Capture the cell that displays the provided text and extract its [x, y] central coordinate. 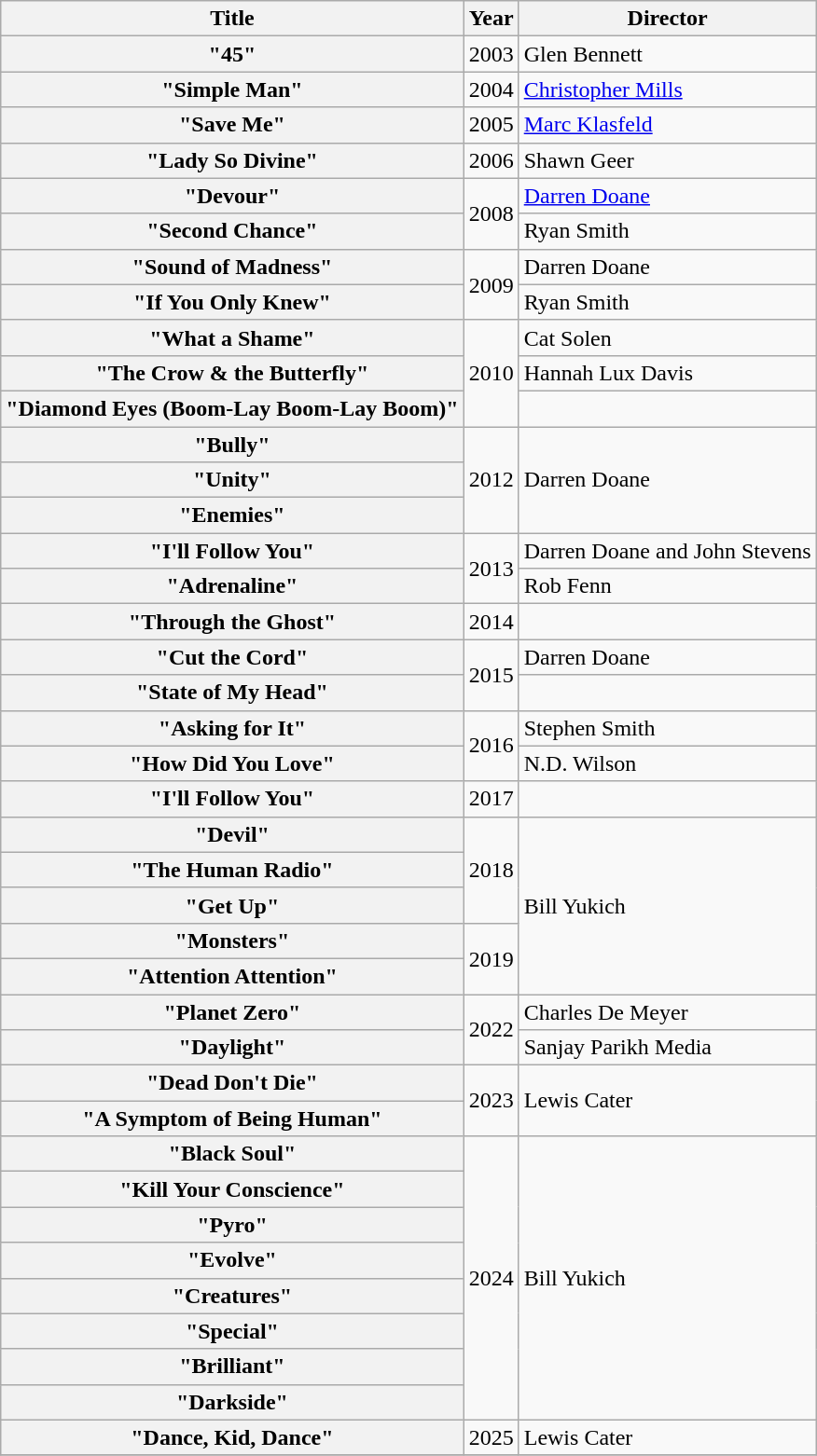
2006 [491, 160]
2005 [491, 125]
"State of My Head" [232, 693]
2023 [491, 1101]
"Darkside" [232, 1402]
Director [668, 19]
"Special" [232, 1331]
"How Did You Love" [232, 763]
"The Crow & the Butterfly" [232, 373]
"Dance, Kid, Dance" [232, 1437]
"Daylight" [232, 1048]
Rob Fenn [668, 586]
2015 [491, 675]
Glen Bennett [668, 54]
2009 [491, 284]
"Sound of Madness" [232, 267]
Charles De Meyer [668, 1011]
"Through the Ghost" [232, 622]
Year [491, 19]
Title [232, 19]
2017 [491, 799]
"Unity" [232, 480]
"A Symptom of Being Human" [232, 1119]
"Attention Attention" [232, 976]
"What a Shame" [232, 337]
"Simple Man" [232, 89]
Hannah Lux Davis [668, 373]
"Enemies" [232, 515]
"Evolve" [232, 1260]
"Asking for It" [232, 728]
Sanjay Parikh Media [668, 1048]
"Get Up" [232, 905]
2016 [491, 746]
"Kill Your Conscience" [232, 1189]
2022 [491, 1029]
"Brilliant" [232, 1367]
"Monsters" [232, 941]
2019 [491, 958]
Darren Doane and John Stevens [668, 551]
2003 [491, 54]
"Save Me" [232, 125]
Stephen Smith [668, 728]
"If You Only Knew" [232, 302]
2025 [491, 1437]
2018 [491, 870]
2024 [491, 1278]
"Devour" [232, 196]
"Creatures" [232, 1296]
"Cut the Cord" [232, 657]
"Devil" [232, 834]
2008 [491, 213]
"Dead Don't Die" [232, 1083]
"The Human Radio" [232, 870]
"Lady So Divine" [232, 160]
"Diamond Eyes (Boom-Lay Boom-Lay Boom)" [232, 408]
"Black Soul" [232, 1154]
"Planet Zero" [232, 1011]
Cat Solen [668, 337]
"45" [232, 54]
Christopher Mills [668, 89]
2012 [491, 480]
2010 [491, 373]
"Bully" [232, 445]
2014 [491, 622]
2004 [491, 89]
Marc Klasfeld [668, 125]
Shawn Geer [668, 160]
"Pyro" [232, 1225]
N.D. Wilson [668, 763]
"Second Chance" [232, 231]
2013 [491, 569]
"Adrenaline" [232, 586]
